Provide the [x, y] coordinate of the cell's center where the given text is located.  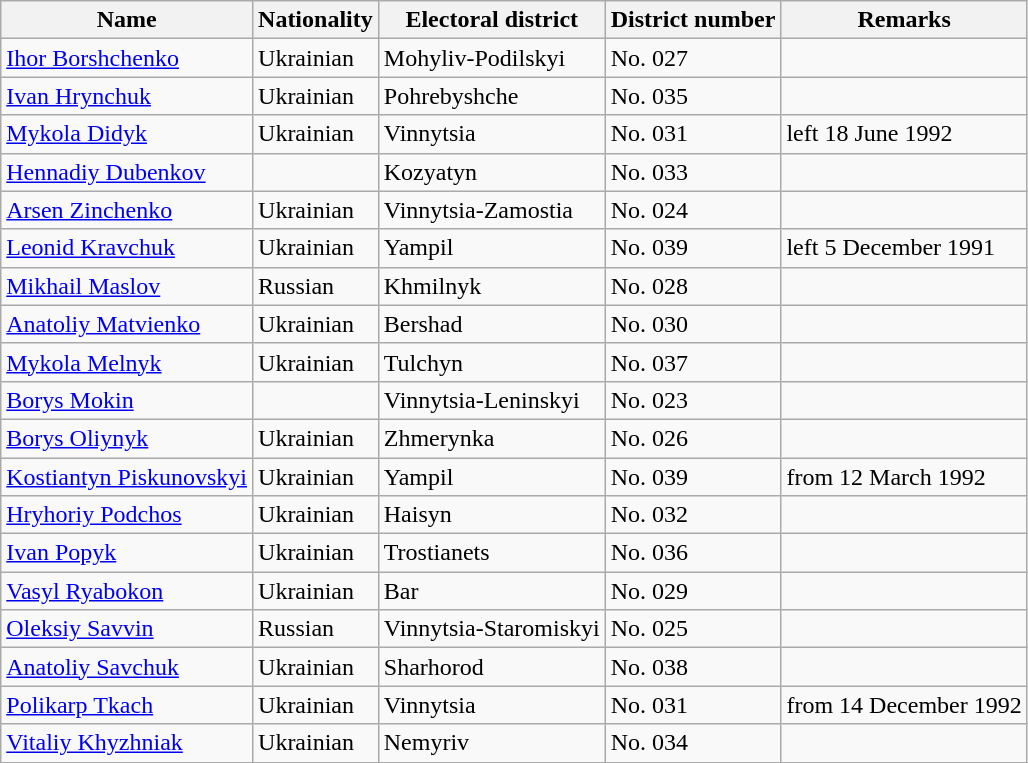
Mikhail Maslov [127, 286]
Zhmerynka [492, 438]
Leonid Kravchuk [127, 248]
from 14 December 1992 [904, 705]
No. 036 [693, 553]
Borys Oliynyk [127, 438]
Vinnytsia-Staromiskyi [492, 629]
Mykola Melnyk [127, 362]
No. 030 [693, 324]
No. 027 [693, 58]
Anatoliy Savchuk [127, 667]
No. 037 [693, 362]
Mohyliv-Podilskyi [492, 58]
Pohrebyshche [492, 96]
No. 028 [693, 286]
Remarks [904, 20]
Borys Mokin [127, 400]
Kozyatyn [492, 172]
No. 029 [693, 591]
Arsen Zinchenko [127, 210]
Khmilnyk [492, 286]
No. 026 [693, 438]
Vinnytsia-Leninskyi [492, 400]
Tulchyn [492, 362]
Hryhoriy Podchos [127, 515]
No. 033 [693, 172]
Vitaliy Khyzhniak [127, 743]
Ivan Hrynchuk [127, 96]
No. 025 [693, 629]
Nationality [316, 20]
Trostianets [492, 553]
left 18 June 1992 [904, 134]
Vinnytsia-Zamostia [492, 210]
No. 034 [693, 743]
No. 032 [693, 515]
District number [693, 20]
Hennadiy Dubenkov [127, 172]
No. 038 [693, 667]
Haisyn [492, 515]
No. 024 [693, 210]
Name [127, 20]
No. 023 [693, 400]
from 12 March 1992 [904, 477]
Ivan Popyk [127, 553]
Polikarp Tkach [127, 705]
Nemyriv [492, 743]
Electoral district [492, 20]
Vasyl Ryabokon [127, 591]
Oleksiy Savvin [127, 629]
No. 035 [693, 96]
Bershad [492, 324]
Sharhorod [492, 667]
Mykola Didyk [127, 134]
Kostiantyn Piskunovskyi [127, 477]
left 5 December 1991 [904, 248]
Anatoliy Matvienko [127, 324]
Ihor Borshchenko [127, 58]
Bar [492, 591]
